Pinpoint the cell where the given text exists, returning its (X, Y) midpoint coordinate. 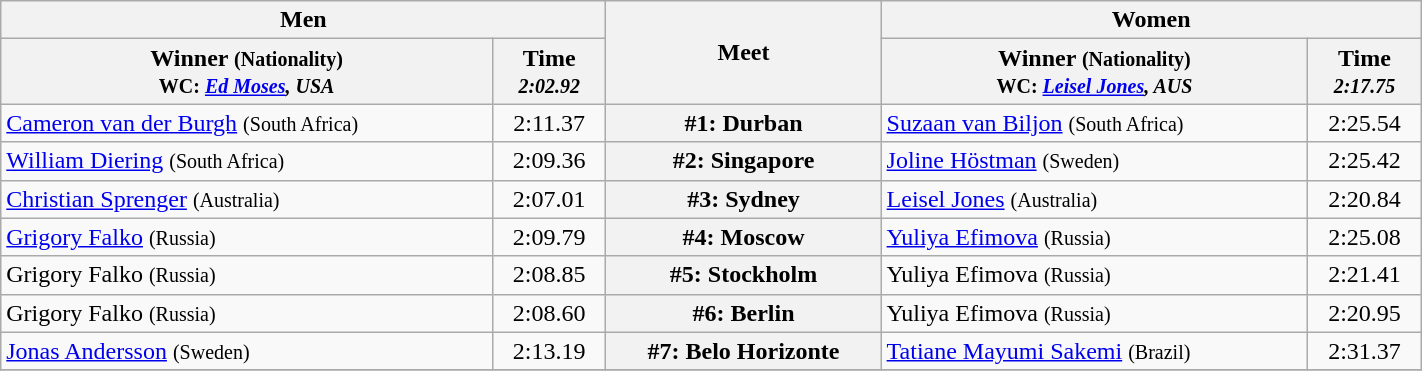
Winner (Nationality) WC: Ed Moses, USA (247, 72)
2:08.85 (548, 275)
2:09.36 (548, 161)
2:20.84 (1365, 199)
Leisel Jones (Australia) (1094, 199)
2:25.42 (1365, 161)
#6: Berlin (744, 313)
Time2:17.75 (1365, 72)
Cameron van der Burgh (South Africa) (247, 123)
2:31.37 (1365, 351)
2:11.37 (548, 123)
Men (304, 20)
Christian Sprenger (Australia) (247, 199)
Suzaan van Biljon (South Africa) (1094, 123)
#1: Durban (744, 123)
2:08.60 (548, 313)
#5: Stockholm (744, 275)
Jonas Andersson (Sweden) (247, 351)
Winner (Nationality)WC: Leisel Jones, AUS (1094, 72)
2:09.79 (548, 237)
Tatiane Mayumi Sakemi (Brazil) (1094, 351)
Meet (744, 52)
Joline Höstman (Sweden) (1094, 161)
2:07.01 (548, 199)
#2: Singapore (744, 161)
2:21.41 (1365, 275)
2:25.08 (1365, 237)
Women (1151, 20)
2:25.54 (1365, 123)
#3: Sydney (744, 199)
William Diering (South Africa) (247, 161)
#7: Belo Horizonte (744, 351)
Time 2:02.92 (548, 72)
2:13.19 (548, 351)
2:20.95 (1365, 313)
#4: Moscow (744, 237)
